Capture the cell that displays the provided text and extract its (x, y) central coordinate. 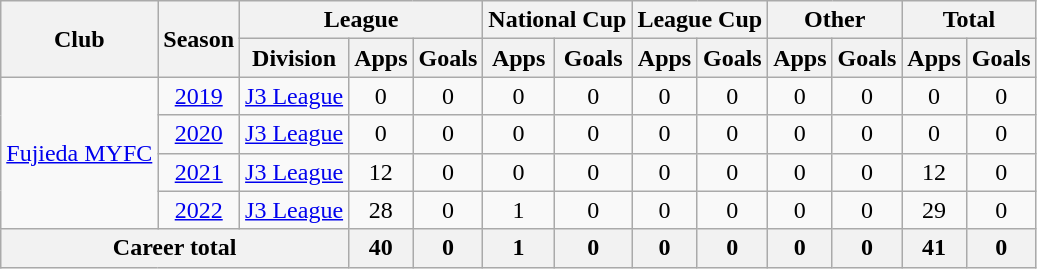
28 (381, 210)
Season (199, 39)
2019 (199, 96)
2022 (199, 210)
National Cup (558, 20)
41 (934, 248)
League Cup (700, 20)
Other (835, 20)
Fujieda MYFC (80, 153)
Club (80, 39)
League (362, 20)
40 (381, 248)
Division (294, 58)
2021 (199, 172)
29 (934, 210)
2020 (199, 134)
Total (969, 20)
Career total (175, 248)
